Output the [X, Y] coordinate of the center of the cell containing the given text.  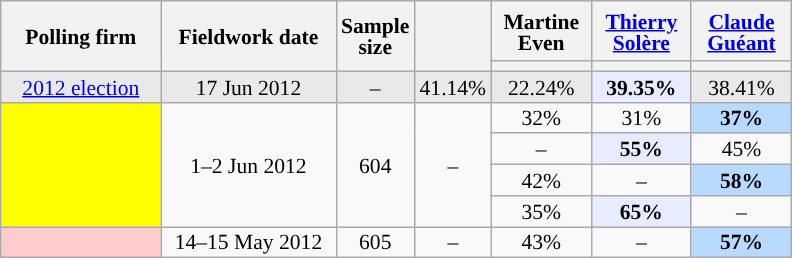
2012 election [81, 86]
22.24% [541, 86]
42% [541, 180]
Samplesize [375, 36]
57% [741, 242]
37% [741, 118]
65% [641, 212]
Claude Guéant [741, 31]
604 [375, 164]
14–15 May 2012 [248, 242]
35% [541, 212]
45% [741, 150]
43% [541, 242]
38.41% [741, 86]
41.14% [452, 86]
Polling firm [81, 36]
605 [375, 242]
1–2 Jun 2012 [248, 164]
39.35% [641, 86]
58% [741, 180]
17 Jun 2012 [248, 86]
Thierry Solère [641, 31]
Martine Even [541, 31]
31% [641, 118]
Fieldwork date [248, 36]
32% [541, 118]
55% [641, 150]
